Output the [x, y] coordinate of the center of the cell containing the given text.  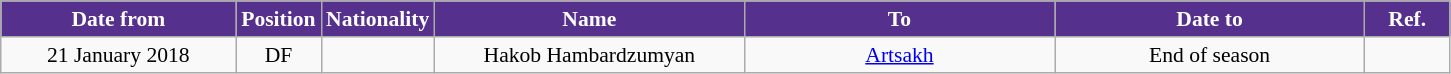
To [899, 19]
Hakob Hambardzumyan [589, 55]
Name [589, 19]
21 January 2018 [118, 55]
Date to [1210, 19]
Position [278, 19]
Nationality [378, 19]
Date from [118, 19]
DF [278, 55]
Ref. [1408, 19]
End of season [1210, 55]
Artsakh [899, 55]
